From the cell containing the given text, extract its center point as (x, y) coordinate. 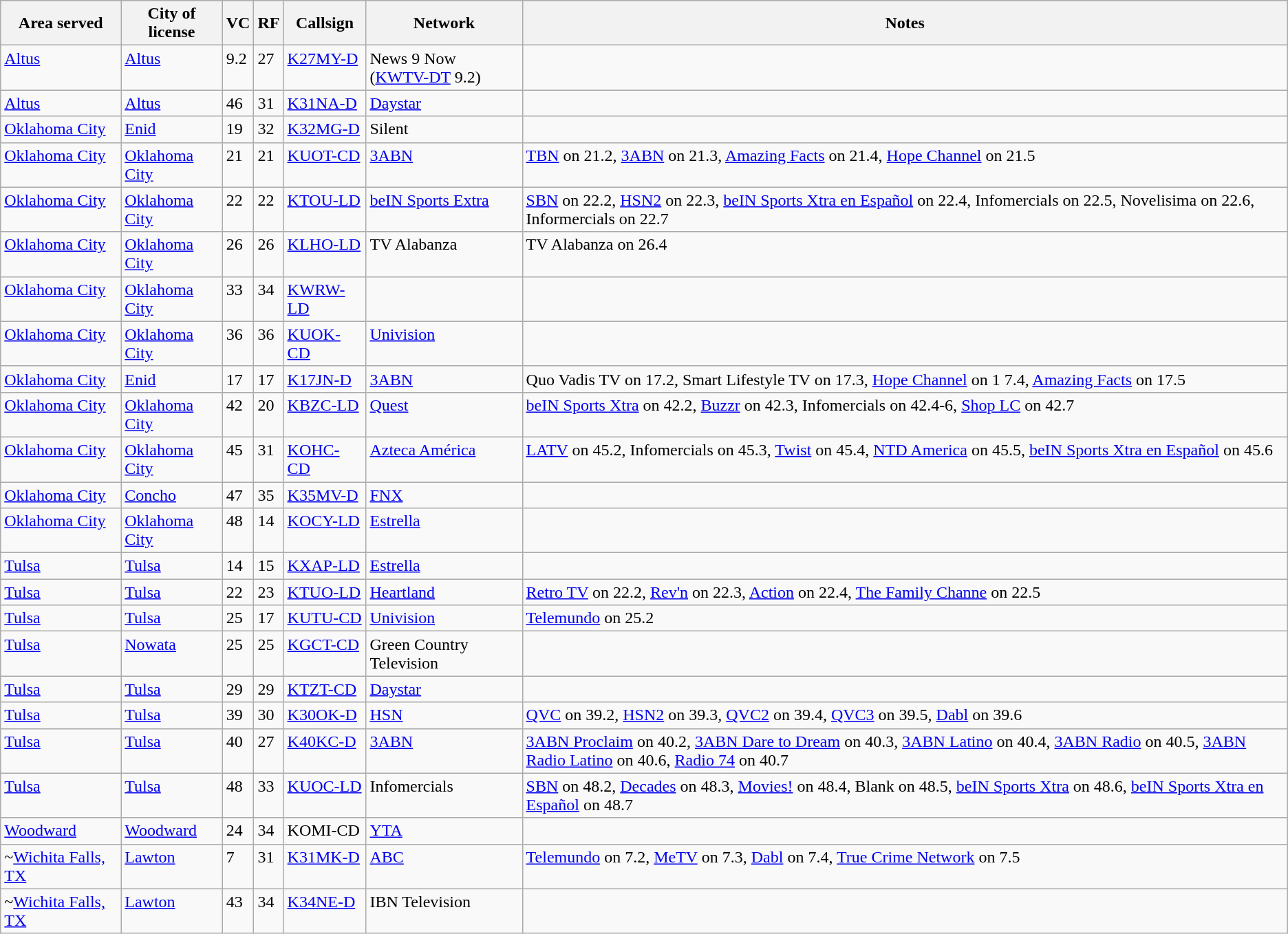
VC (238, 23)
KLHO-LD (325, 254)
Concho (172, 495)
TBN on 21.2, 3ABN on 21.3, Amazing Facts on 21.4, Hope Channel on 21.5 (905, 165)
30 (268, 715)
K35MV-D (325, 495)
TV Alabanza on 26.4 (905, 254)
K34NE-D (325, 911)
FNX (444, 495)
35 (268, 495)
beIN Sports Xtra on 42.2, Buzzr on 42.3, Infomercials on 42.4-6, Shop LC on 42.7 (905, 414)
39 (238, 715)
KUOC-LD (325, 795)
RF (268, 23)
K31NA-D (325, 103)
QVC on 39.2, HSN2 on 39.3, QVC2 on 39.4, QVC3 on 39.5, Dabl on 39.6 (905, 715)
KTUO-LD (325, 592)
40 (238, 751)
32 (268, 129)
KUOK-CD (325, 344)
Network (444, 23)
KUTU-CD (325, 618)
Quest (444, 414)
Infomercials (444, 795)
KOHC-CD (325, 459)
KUOT-CD (325, 165)
KOMI-CD (325, 831)
KOCY-LD (325, 531)
LATV on 45.2, Infomercials on 45.3, Twist on 45.4, NTD America on 45.5, beIN Sports Xtra en Español on 45.6 (905, 459)
Retro TV on 22.2, Rev'n on 22.3, Action on 22.4, The Family Channe on 22.5 (905, 592)
TV Alabanza (444, 254)
23 (268, 592)
47 (238, 495)
Nowata (172, 653)
24 (238, 831)
Telemundo on 7.2, MeTV on 7.3, Dabl on 7.4, True Crime Network on 7.5 (905, 867)
SBN on 48.2, Decades on 48.3, Movies! on 48.4, Blank on 48.5, beIN Sports Xtra on 48.6, beIN Sports Xtra en Español on 48.7 (905, 795)
20 (268, 414)
43 (238, 911)
HSN (444, 715)
beIN Sports Extra (444, 209)
ABC (444, 867)
45 (238, 459)
3ABN Proclaim on 40.2, 3ABN Dare to Dream on 40.3, 3ABN Latino on 40.4, 3ABN Radio on 40.5, 3ABN Radio Latino on 40.6, Radio 74 on 40.7 (905, 751)
KTZT-CD (325, 689)
Azteca América (444, 459)
K27MY-D (325, 67)
KTOU-LD (325, 209)
Heartland (444, 592)
Area served (61, 23)
Telemundo on 25.2 (905, 618)
KWRW-LD (325, 298)
YTA (444, 831)
42 (238, 414)
Green Country Television (444, 653)
Silent (444, 129)
19 (238, 129)
IBN Television (444, 911)
15 (268, 566)
K31MK-D (325, 867)
9.2 (238, 67)
46 (238, 103)
KXAP-LD (325, 566)
K30OK-D (325, 715)
City of license (172, 23)
Notes (905, 23)
K40KC-D (325, 751)
SBN on 22.2, HSN2 on 22.3, beIN Sports Xtra en Español on 22.4, Infomercials on 22.5, Novelisima on 22.6, Informercials on 22.7 (905, 209)
7 (238, 867)
KGCT-CD (325, 653)
K32MG-D (325, 129)
Callsign (325, 23)
Quo Vadis TV on 17.2, Smart Lifestyle TV on 17.3, Hope Channel on 1 7.4, Amazing Facts on 17.5 (905, 379)
KBZC-LD (325, 414)
K17JN-D (325, 379)
News 9 Now(KWTV-DT 9.2) (444, 67)
